From the cell containing the given text, extract its center point as (x, y) coordinate. 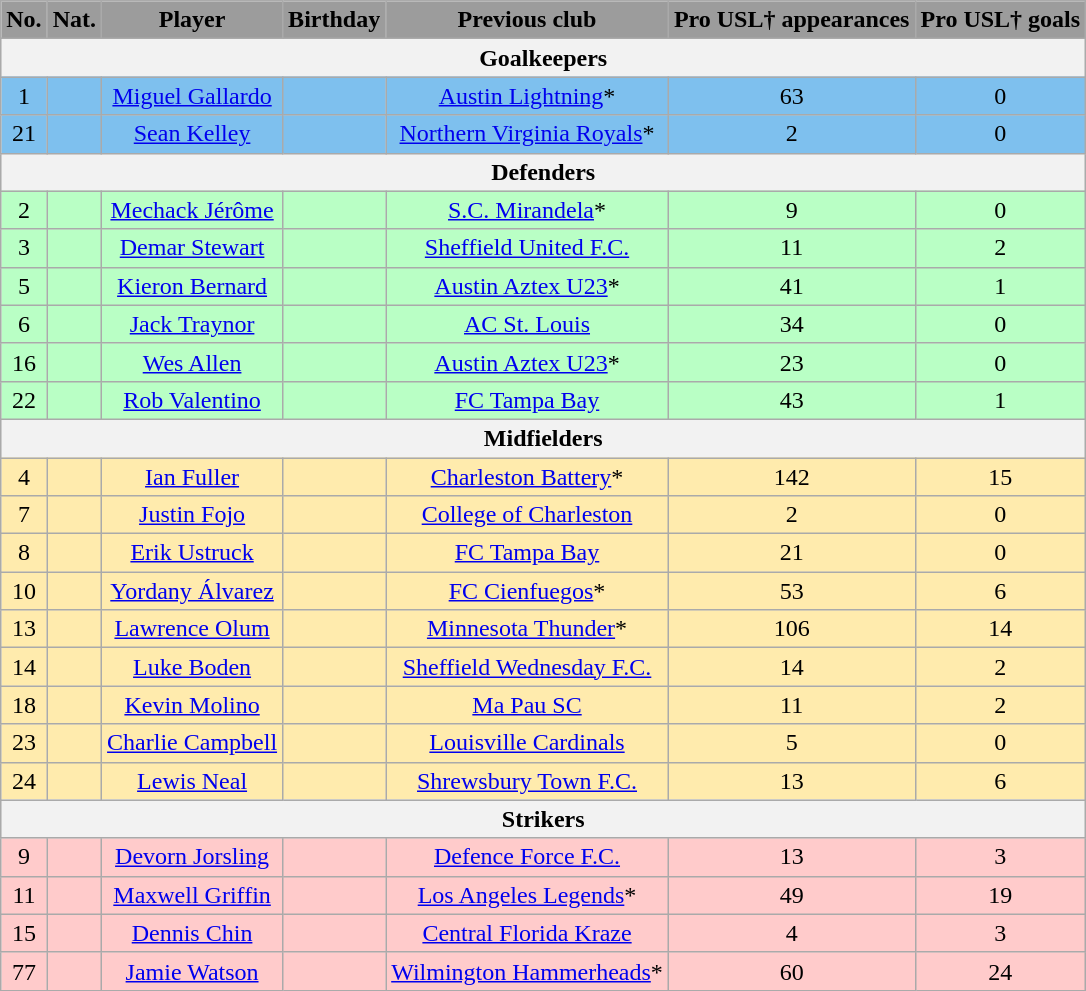
Louisville Cardinals (528, 743)
Los Angeles Legends* (528, 895)
Erik Ustruck (192, 553)
Wilmington Hammerheads* (528, 971)
Pro USL† appearances (792, 20)
Shrewsbury Town F.C. (528, 781)
10 (24, 591)
Midfielders (544, 438)
Yordany Álvarez (192, 591)
34 (792, 324)
77 (24, 971)
22 (24, 400)
College of Charleston (528, 515)
63 (792, 96)
Ma Pau SC (528, 705)
AC St. Louis (528, 324)
Mechack Jérôme (192, 210)
Lawrence Olum (192, 629)
8 (24, 553)
Miguel Gallardo (192, 96)
60 (792, 971)
Jamie Watson (192, 971)
43 (792, 400)
7 (24, 515)
Defenders (544, 172)
No. (24, 20)
Defence Force F.C. (528, 857)
Strikers (544, 819)
Ian Fuller (192, 477)
Austin Lightning* (528, 96)
18 (24, 705)
S.C. Mirandela* (528, 210)
Maxwell Griffin (192, 895)
Jack Traynor (192, 324)
Northern Virginia Royals* (528, 134)
Luke Boden (192, 667)
Sheffield United F.C. (528, 248)
Goalkeepers (544, 58)
Charlie Campbell (192, 743)
106 (792, 629)
Dennis Chin (192, 933)
Lewis Neal (192, 781)
142 (792, 477)
49 (792, 895)
Pro USL† goals (1000, 20)
Devorn Jorsling (192, 857)
Birthday (334, 20)
Demar Stewart (192, 248)
Kieron Bernard (192, 286)
Sean Kelley (192, 134)
Central Florida Kraze (528, 933)
Kevin Molino (192, 705)
Justin Fojo (192, 515)
Player (192, 20)
Previous club (528, 20)
Charleston Battery* (528, 477)
Nat. (74, 20)
19 (1000, 895)
53 (792, 591)
41 (792, 286)
16 (24, 362)
Minnesota Thunder* (528, 629)
Wes Allen (192, 362)
Rob Valentino (192, 400)
Sheffield Wednesday F.C. (528, 667)
FC Cienfuegos* (528, 591)
